Search for the cell housing the specified text and yield its [X, Y] center coordinate. 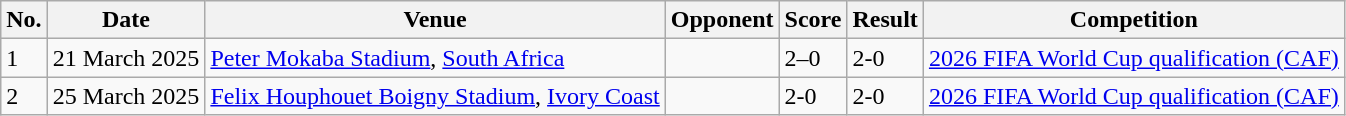
Felix Houphouet Boigny Stadium, Ivory Coast [435, 96]
Score [813, 20]
Venue [435, 20]
2–0 [813, 58]
25 March 2025 [126, 96]
21 March 2025 [126, 58]
Date [126, 20]
1 [24, 58]
Result [885, 20]
Competition [1134, 20]
No. [24, 20]
Peter Mokaba Stadium, South Africa [435, 58]
Opponent [722, 20]
2 [24, 96]
